Detect which cell encompasses the target text, then output its (x, y) center coordinate. 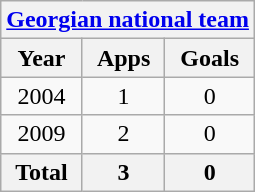
Apps (124, 58)
2009 (42, 134)
1 (124, 96)
Year (42, 58)
3 (124, 172)
Total (42, 172)
2 (124, 134)
2004 (42, 96)
Georgian national team (128, 20)
Goals (210, 58)
